Output the (x, y) coordinate of the center of the cell containing the given text.  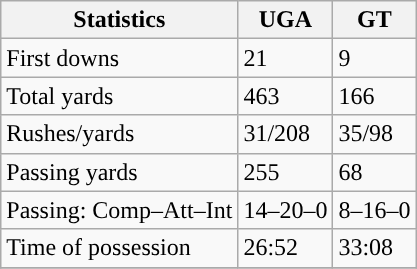
31/208 (286, 134)
255 (286, 172)
First downs (120, 58)
21 (286, 58)
Time of possession (120, 248)
9 (374, 58)
Total yards (120, 96)
Passing yards (120, 172)
Passing: Comp–Att–Int (120, 210)
8–16–0 (374, 210)
33:08 (374, 248)
Rushes/yards (120, 134)
463 (286, 96)
UGA (286, 20)
Statistics (120, 20)
35/98 (374, 134)
14–20–0 (286, 210)
26:52 (286, 248)
GT (374, 20)
166 (374, 96)
68 (374, 172)
